Identify which cell holds the provided text, then report its [X, Y] central coordinate. 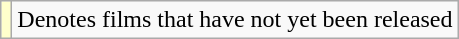
Denotes films that have not yet been released [235, 20]
